Pinpoint the cell where the given text exists, returning its [x, y] midpoint coordinate. 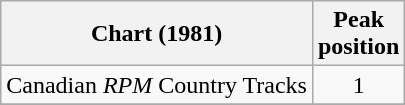
Canadian RPM Country Tracks [157, 85]
Chart (1981) [157, 34]
Peakposition [358, 34]
1 [358, 85]
